Detect which cell encompasses the target text, then output its [x, y] center coordinate. 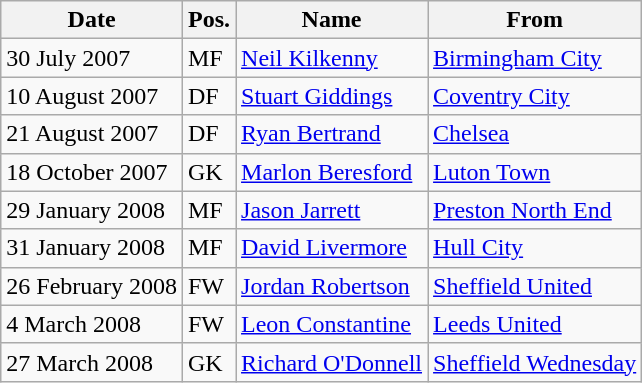
Pos. [208, 20]
Chelsea [535, 134]
29 January 2008 [92, 210]
Jason Jarrett [332, 210]
31 January 2008 [92, 248]
Marlon Beresford [332, 172]
4 March 2008 [92, 324]
Leon Constantine [332, 324]
From [535, 20]
Sheffield United [535, 286]
21 August 2007 [92, 134]
Sheffield Wednesday [535, 362]
Stuart Giddings [332, 96]
Neil Kilkenny [332, 58]
Ryan Bertrand [332, 134]
Leeds United [535, 324]
David Livermore [332, 248]
Name [332, 20]
Coventry City [535, 96]
18 October 2007 [92, 172]
27 March 2008 [92, 362]
Richard O'Donnell [332, 362]
Jordan Robertson [332, 286]
10 August 2007 [92, 96]
30 July 2007 [92, 58]
Hull City [535, 248]
Luton Town [535, 172]
Preston North End [535, 210]
Birmingham City [535, 58]
26 February 2008 [92, 286]
Date [92, 20]
